Output the [X, Y] coordinate of the center of the cell containing the given text.  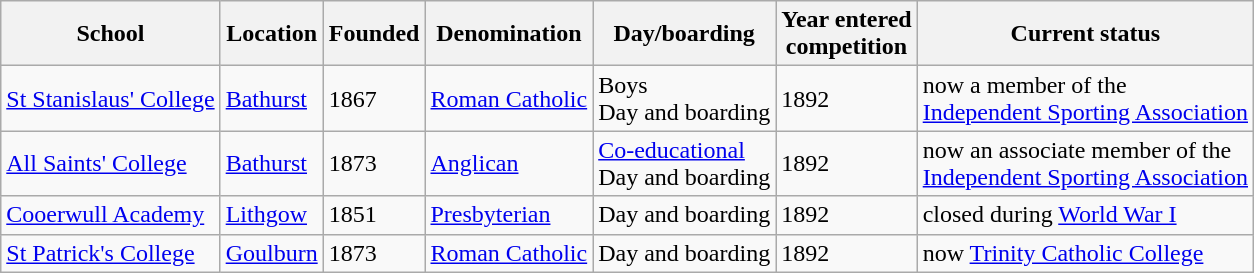
Anglican [509, 164]
St Stanislaus' College [110, 98]
Co-educationalDay and boarding [684, 164]
closed during World War I [1085, 215]
Denomination [509, 34]
1851 [374, 215]
Year enteredcompetition [846, 34]
Cooerwull Academy [110, 215]
Founded [374, 34]
Presbyterian [509, 215]
now an associate member of theIndependent Sporting Association [1085, 164]
All Saints' College [110, 164]
1867 [374, 98]
Day/boarding [684, 34]
St Patrick's College [110, 253]
Lithgow [272, 215]
now Trinity Catholic College [1085, 253]
Location [272, 34]
Current status [1085, 34]
Goulburn [272, 253]
BoysDay and boarding [684, 98]
School [110, 34]
now a member of theIndependent Sporting Association [1085, 98]
